From the cell containing the given text, extract its center point as (x, y) coordinate. 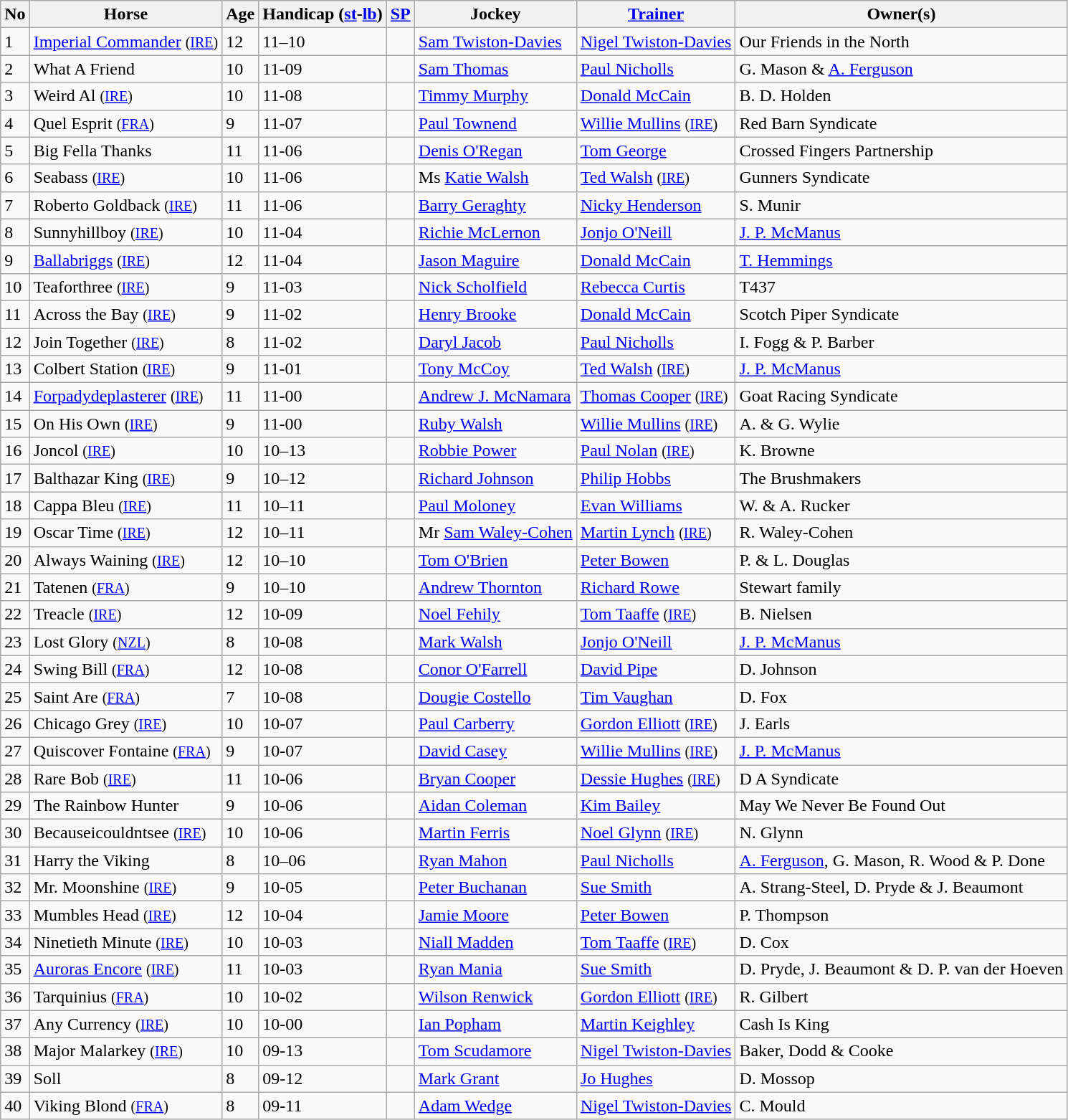
W. & A. Rucker (902, 506)
Harry the Viking (126, 860)
31 (15, 860)
30 (15, 833)
A. & G. Wylie (902, 424)
3 (15, 96)
Ryan Mania (495, 969)
Rebecca Curtis (656, 287)
Mr. Moonshine (IRE) (126, 888)
Niall Madden (495, 942)
Tarquinius (FRA) (126, 997)
Rare Bob (IRE) (126, 778)
Chicago Grey (IRE) (126, 723)
Baker, Dodd & Cooke (902, 1051)
34 (15, 942)
Seabass (IRE) (126, 178)
10–06 (323, 860)
Ian Popham (495, 1024)
11–10 (323, 42)
Scotch Piper Syndicate (902, 314)
Bryan Cooper (495, 778)
Jason Maguire (495, 260)
10–12 (323, 478)
Peter Buchanan (495, 888)
Always Waining (IRE) (126, 560)
Treacle (IRE) (126, 614)
Nicky Henderson (656, 205)
24 (15, 669)
Martin Lynch (IRE) (656, 533)
Paul Nolan (IRE) (656, 451)
Mumbles Head (IRE) (126, 915)
Mark Walsh (495, 642)
4 (15, 123)
Denis O'Regan (495, 151)
Our Friends in the North (902, 42)
09-12 (323, 1078)
D. Fox (902, 696)
16 (15, 451)
Across the Bay (IRE) (126, 314)
Timmy Murphy (495, 96)
33 (15, 915)
Tom Scudamore (495, 1051)
Saint Are (FRA) (126, 696)
On His Own (IRE) (126, 424)
Kim Bailey (656, 806)
D. Johnson (902, 669)
D A Syndicate (902, 778)
Red Barn Syndicate (902, 123)
B. D. Holden (902, 96)
D. Mossop (902, 1078)
10-00 (323, 1024)
The Rainbow Hunter (126, 806)
26 (15, 723)
2 (15, 69)
Soll (126, 1078)
11-03 (323, 287)
28 (15, 778)
Crossed Fingers Partnership (902, 151)
Roberto Goldback (IRE) (126, 205)
Richard Johnson (495, 478)
P. Thompson (902, 915)
18 (15, 506)
A. Strang-Steel, D. Pryde & J. Beaumont (902, 888)
13 (15, 369)
Paul Moloney (495, 506)
J. Earls (902, 723)
Barry Geraghty (495, 205)
Gunners Syndicate (902, 178)
Wilson Renwick (495, 997)
Thomas Cooper (IRE) (656, 397)
Colbert Station (IRE) (126, 369)
Noel Glynn (IRE) (656, 833)
Conor O'Farrell (495, 669)
Join Together (IRE) (126, 342)
Martin Ferris (495, 833)
Swing Bill (FRA) (126, 669)
P. & L. Douglas (902, 560)
T. Hemmings (902, 260)
Daryl Jacob (495, 342)
Cappa Bleu (IRE) (126, 506)
Henry Brooke (495, 314)
Andrew J. McNamara (495, 397)
What A Friend (126, 69)
1 (15, 42)
Big Fella Thanks (126, 151)
Paul Carberry (495, 723)
Robbie Power (495, 451)
Noel Fehily (495, 614)
Owner(s) (902, 14)
Aidan Coleman (495, 806)
Auroras Encore (IRE) (126, 969)
Paul Townend (495, 123)
Ninetieth Minute (IRE) (126, 942)
David Pipe (656, 669)
10–13 (323, 451)
Joncol (IRE) (126, 451)
23 (15, 642)
10-05 (323, 888)
Weird Al (IRE) (126, 96)
Quel Esprit (FRA) (126, 123)
A. Ferguson, G. Mason, R. Wood & P. Done (902, 860)
Tim Vaughan (656, 696)
Viking Blond (FRA) (126, 1106)
Cash Is King (902, 1024)
Sam Twiston-Davies (495, 42)
Handicap (st-lb) (323, 14)
Dougie Costello (495, 696)
R. Gilbert (902, 997)
25 (15, 696)
K. Browne (902, 451)
Becauseicouldntsee (IRE) (126, 833)
Philip Hobbs (656, 478)
37 (15, 1024)
Tatenen (FRA) (126, 587)
38 (15, 1051)
11-08 (323, 96)
09-11 (323, 1106)
Age (241, 14)
Adam Wedge (495, 1106)
D. Pryde, J. Beaumont & D. P. van der Hoeven (902, 969)
The Brushmakers (902, 478)
Jockey (495, 14)
Richie McLernon (495, 232)
Sunnyhillboy (IRE) (126, 232)
SP (400, 14)
Mark Grant (495, 1078)
Tom O'Brien (495, 560)
Ms Katie Walsh (495, 178)
N. Glynn (902, 833)
27 (15, 751)
Major Malarkey (IRE) (126, 1051)
T437 (902, 287)
Sam Thomas (495, 69)
Tony McCoy (495, 369)
Teaforthree (IRE) (126, 287)
May We Never Be Found Out (902, 806)
Martin Keighley (656, 1024)
10-04 (323, 915)
Ryan Mahon (495, 860)
Jamie Moore (495, 915)
G. Mason & A. Ferguson (902, 69)
Nick Scholfield (495, 287)
Ruby Walsh (495, 424)
6 (15, 178)
Jo Hughes (656, 1078)
Mr Sam Waley-Cohen (495, 533)
Andrew Thornton (495, 587)
Horse (126, 14)
32 (15, 888)
S. Munir (902, 205)
No (15, 14)
David Casey (495, 751)
Balthazar King (IRE) (126, 478)
Lost Glory (NZL) (126, 642)
Trainer (656, 14)
35 (15, 969)
Evan Williams (656, 506)
10-02 (323, 997)
Quiscover Fontaine (FRA) (126, 751)
Ballabriggs (IRE) (126, 260)
11-01 (323, 369)
36 (15, 997)
09-13 (323, 1051)
17 (15, 478)
Goat Racing Syndicate (902, 397)
21 (15, 587)
19 (15, 533)
29 (15, 806)
15 (15, 424)
D. Cox (902, 942)
Any Currency (IRE) (126, 1024)
Oscar Time (IRE) (126, 533)
10-09 (323, 614)
Forpadydeplasterer (IRE) (126, 397)
5 (15, 151)
B. Nielsen (902, 614)
R. Waley-Cohen (902, 533)
11-09 (323, 69)
39 (15, 1078)
Stewart family (902, 587)
11-07 (323, 123)
40 (15, 1106)
Dessie Hughes (IRE) (656, 778)
20 (15, 560)
Richard Rowe (656, 587)
Imperial Commander (IRE) (126, 42)
Tom George (656, 151)
22 (15, 614)
I. Fogg & P. Barber (902, 342)
14 (15, 397)
C. Mould (902, 1106)
